Detect which cell encompasses the target text, then output its [x, y] center coordinate. 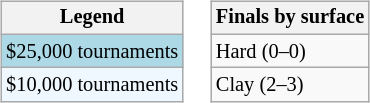
$25,000 tournaments [92, 51]
Finals by surface [290, 18]
Legend [92, 18]
Clay (2–3) [290, 85]
Hard (0–0) [290, 51]
$10,000 tournaments [92, 85]
